Search for the cell housing the specified text and yield its [x, y] center coordinate. 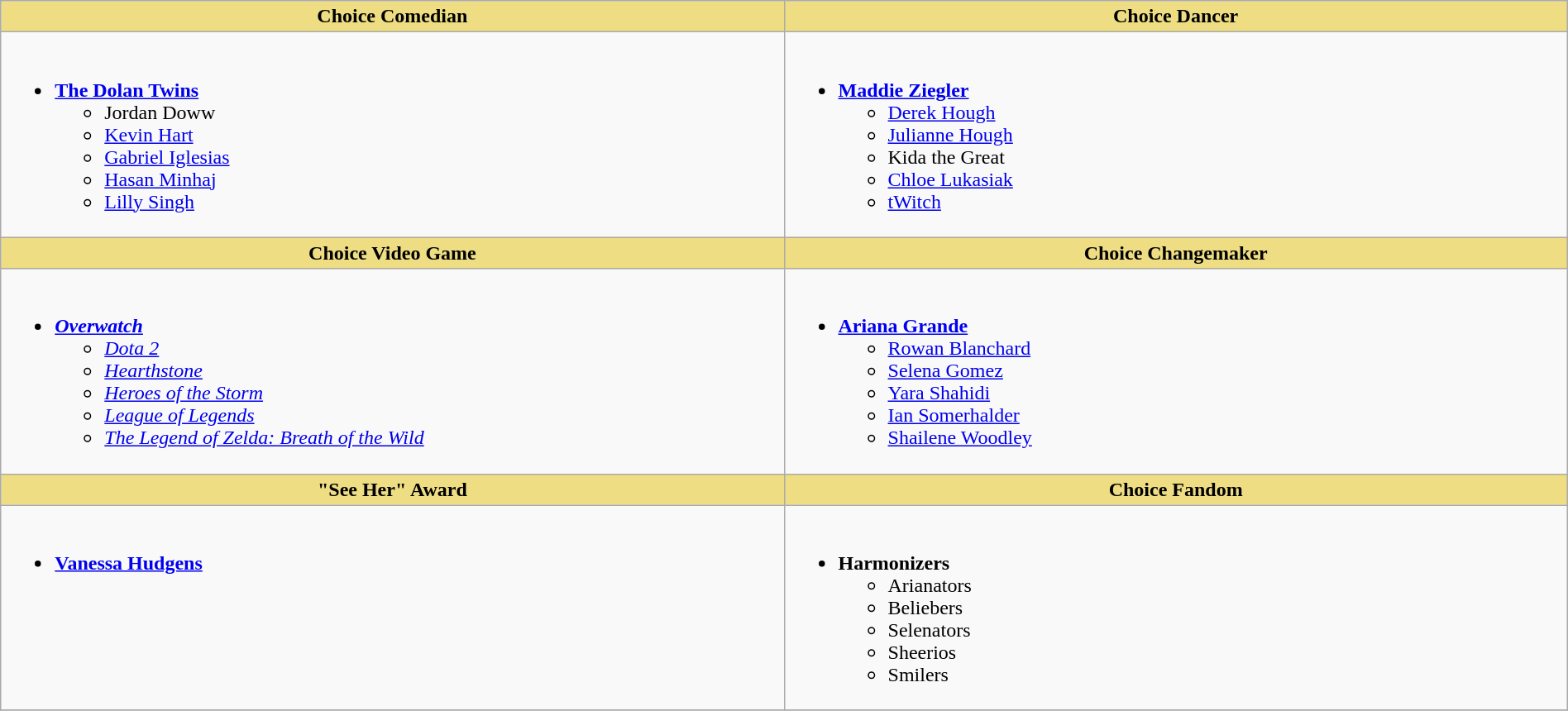
Choice Changemaker [1176, 253]
Choice Comedian [392, 17]
Choice Fandom [1176, 489]
OverwatchDota 2HearthstoneHeroes of the StormLeague of LegendsThe Legend of Zelda: Breath of the Wild [392, 371]
Choice Video Game [392, 253]
The Dolan TwinsJordan DowwKevin HartGabriel IglesiasHasan MinhajLilly Singh [392, 135]
Ariana GrandeRowan BlanchardSelena GomezYara ShahidiIan SomerhalderShailene Woodley [1176, 371]
Vanessa Hudgens [392, 608]
HarmonizersArianatorsBeliebersSelenatorsSheeriosSmilers [1176, 608]
Maddie ZieglerDerek HoughJulianne HoughKida the GreatChloe LukasiaktWitch [1176, 135]
Choice Dancer [1176, 17]
"See Her" Award [392, 489]
